Determine the (x, y) coordinate at the center of the cell enclosing the given text.  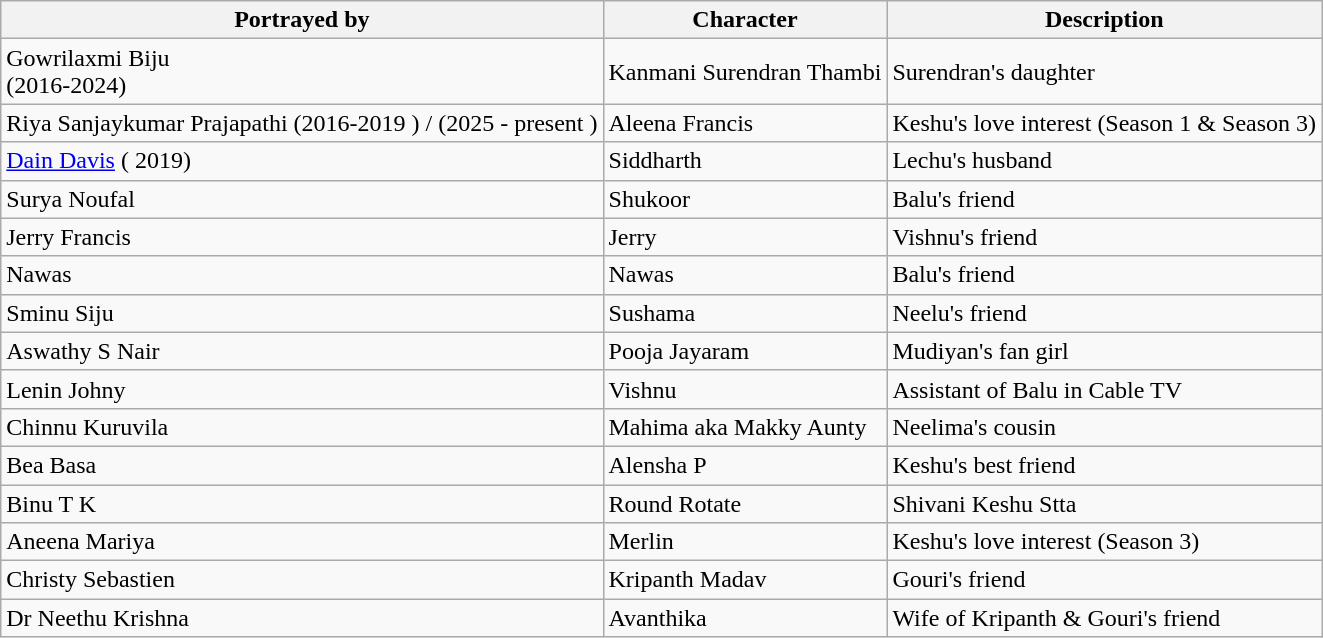
Surendran's daughter (1104, 72)
Kripanth Madav (745, 580)
Character (745, 20)
Mudiyan's fan girl (1104, 351)
Shivani Keshu Stta (1104, 503)
Neelima's cousin (1104, 427)
Avanthika (745, 618)
Pooja Jayaram (745, 351)
Bea Basa (302, 465)
Merlin (745, 542)
Kanmani Surendran Thambi (745, 72)
Gowrilaxmi Biju(2016-2024) (302, 72)
Alensha P (745, 465)
Sushama (745, 313)
Vishnu's friend (1104, 237)
Shukoor (745, 199)
Surya Noufal (302, 199)
Round Rotate (745, 503)
Keshu's love interest (Season 3) (1104, 542)
Lenin Johny (302, 389)
Christy Sebastien (302, 580)
Wife of Kripanth & Gouri's friend (1104, 618)
Lechu's husband (1104, 161)
Aneena Mariya (302, 542)
Siddharth (745, 161)
Mahima aka Makky Aunty (745, 427)
Vishnu (745, 389)
Jerry Francis (302, 237)
Riya Sanjaykumar Prajapathi (2016-2019 ) / (2025 - present ) (302, 123)
Chinnu Kuruvila (302, 427)
Keshu's love interest (Season 1 & Season 3) (1104, 123)
Neelu's friend (1104, 313)
Dain Davis ( 2019) (302, 161)
Dr Neethu Krishna (302, 618)
Keshu's best friend (1104, 465)
Jerry (745, 237)
Binu T K (302, 503)
Portrayed by (302, 20)
Sminu Siju (302, 313)
Aleena Francis (745, 123)
Description (1104, 20)
Gouri's friend (1104, 580)
Assistant of Balu in Cable TV (1104, 389)
Aswathy S Nair (302, 351)
